Identify which cell holds the provided text, then report its (X, Y) central coordinate. 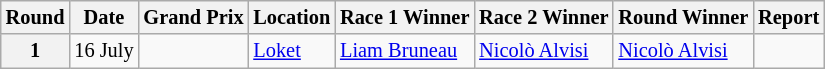
Liam Bruneau (404, 51)
Loket (292, 51)
Date (104, 17)
1 (36, 51)
Race 2 Winner (544, 17)
Report (788, 17)
16 July (104, 51)
Grand Prix (193, 17)
Race 1 Winner (404, 17)
Round Winner (683, 17)
Location (292, 17)
Round (36, 17)
